For the text-containing cell, return its midpoint in [X, Y] coordinate format. 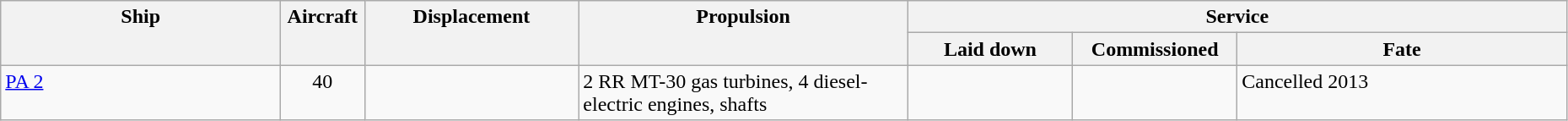
40 [322, 93]
Displacement [471, 33]
PA 2 [141, 93]
Fate [1402, 49]
Propulsion [743, 33]
2 RR MT-30 gas turbines, 4 diesel-electric engines, shafts [743, 93]
Cancelled 2013 [1402, 93]
Ship [141, 33]
Laid down [990, 49]
Service [1237, 17]
Commissioned [1156, 49]
Aircraft [322, 33]
